Identify which cell holds the provided text, then report its [X, Y] central coordinate. 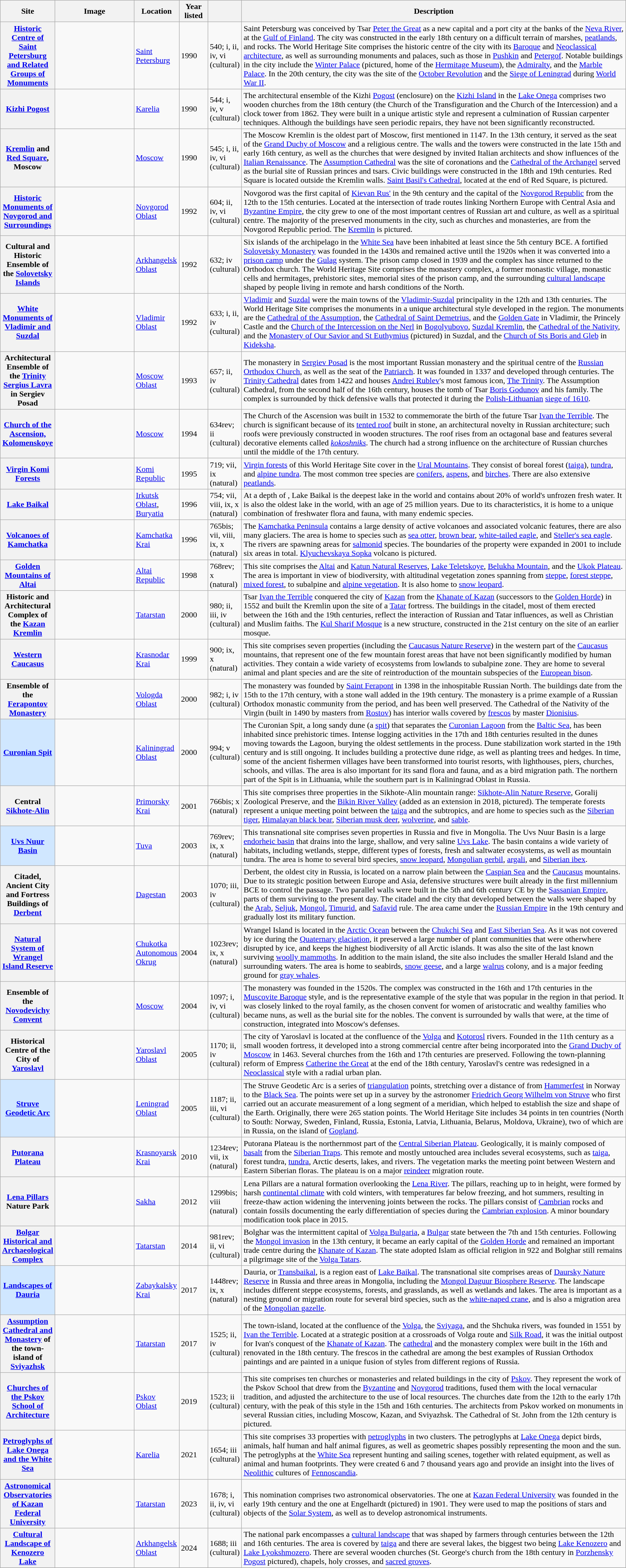
982; i, iv (cultural) [225, 699]
Altai Republic [156, 575]
Zabaykalsky Krai [156, 1290]
1993 [194, 380]
Putorana Plateau [28, 1157]
Historic Monuments of Novgorod and Surroundings [28, 211]
765bis; vii, viii, ix, x (natural) [225, 539]
633; i, ii, iv (cultural) [225, 323]
2021 [194, 1455]
Cultural and Historic Ensemble of the Solovetsky Islands [28, 264]
Year listed [194, 11]
Virgin Komi Forests [28, 473]
1097; i, iv, vi (cultural) [225, 1006]
Lena Pillars Nature Park [28, 1201]
1525; ii, iv (cultural) [225, 1343]
Sakha [156, 1201]
545; i, ii, iv, vi (cultural) [225, 158]
Struve Geodetic Arc [28, 1108]
2023 [194, 1504]
Kaliningrad Oblast [156, 753]
Dagestan [156, 895]
Landscapes of Dauria [28, 1290]
Novgorod Oblast [156, 211]
754; vii, viii, ix, x (natural) [225, 504]
2001 [194, 806]
544; i, iv, v (cultural) [225, 109]
1523; ii (cultural) [225, 1401]
540; i, ii, iv, vi (cultural) [225, 56]
Citadel, Ancient City and Fortress Buildings of Derbent [28, 895]
900; ix, x (natural) [225, 659]
604; ii, iv, vi (cultural) [225, 211]
Volcanoes of Kamchatka [28, 539]
Ensemble of the Ferapontov Monastery [28, 699]
Cultural Landscape of Kenozero Lake [28, 1548]
980; ii, iii, iv (cultural) [225, 615]
Image [95, 11]
Krasnodar Krai [156, 659]
632; iv (cultural) [225, 264]
766bis; x (natural) [225, 806]
1995 [194, 473]
Historical Centre of the City of Yaroslavl [28, 1055]
2012 [194, 1201]
2019 [194, 1401]
Krasnoyarsk Krai [156, 1157]
Vladimir Oblast [156, 323]
2014 [194, 1245]
Golden Mountains of Altai [28, 575]
Western Caucasus [28, 659]
1448rev; ix, x (natural) [225, 1290]
1070; iii, iv (cultural) [225, 895]
Irkutsk Oblast, Buryatia [156, 504]
Central Sikhote-Alin [28, 806]
Saint Petersburg [156, 56]
Bolgar Historical and Archaeological Complex [28, 1245]
Komi Republic [156, 473]
Description [434, 11]
White Monuments of Vladimir and Suzdal [28, 323]
Petroglyphs of Lake Onega and the White Sea [28, 1455]
Vologda Oblast [156, 699]
Yaroslavl Oblast [156, 1055]
Lake Baikal [28, 504]
Leningrad Oblast [156, 1108]
Kamchatka Krai [156, 539]
Kremlin and Red Square, Moscow [28, 158]
769rev; ix, x (natural) [225, 846]
1170; ii, iv (cultural) [225, 1055]
Moscow Oblast [156, 380]
Curonian Spit [28, 753]
Tuva [156, 846]
Chukotka Autonomous Okrug [156, 952]
994; v (cultural) [225, 753]
1688; iii (cultural) [225, 1548]
Pskov Oblast [156, 1401]
Kizhi Pogost [28, 109]
Historic and Architectural Complex of the Kazan Kremlin [28, 615]
Uvs Nuur Basin [28, 846]
719; vii, ix (natural) [225, 473]
2010 [194, 1157]
Location [156, 11]
Architectural Ensemble of the Trinity Sergius Lavra in Sergiev Posad [28, 380]
1994 [194, 434]
Natural System of Wrangel Island Reserve [28, 952]
1678; i, ii, iv, vi (cultural) [225, 1504]
1023rev; ix, x (natural) [225, 952]
981rev; ii, vi (cultural) [225, 1245]
Site [28, 11]
657; ii, iv (cultural) [225, 380]
768rev; x (natural) [225, 575]
Church of the Ascension, Kolomenskoye [28, 434]
1654; iii (cultural) [225, 1455]
1998 [194, 575]
1234rev; vii, ix (natural) [225, 1157]
634rev; ii (cultural) [225, 434]
2024 [194, 1548]
Ensemble of the Novodevichy Convent [28, 1006]
Historic Centre of Saint Petersburg and Related Groups of Monuments [28, 56]
1299bis; viii (natural) [225, 1201]
Churches of the Pskov School of Architecture [28, 1401]
Assumption Cathedral and Monastery of the town-island of Sviyazhsk [28, 1343]
Primorsky Krai [156, 806]
1999 [194, 659]
Astronomical Observatories of Kazan Federal University [28, 1504]
1187; ii, iii, vi (cultural) [225, 1108]
